Return (x, y) of the center of cell containing provided text 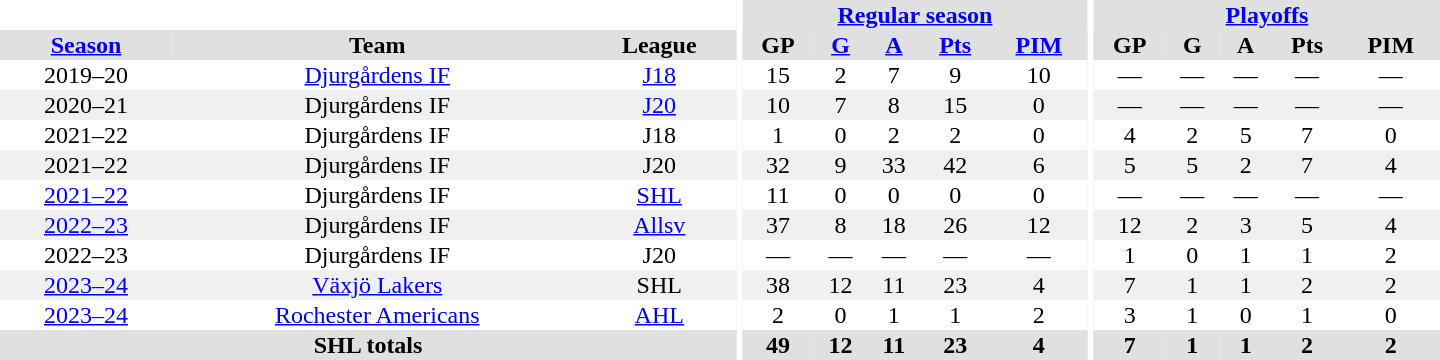
Season (86, 45)
League (660, 45)
Allsv (660, 225)
49 (778, 345)
SHL totals (368, 345)
Rochester Americans (378, 315)
42 (956, 165)
38 (778, 285)
18 (894, 225)
2020–21 (86, 105)
6 (1039, 165)
26 (956, 225)
Växjö Lakers (378, 285)
AHL (660, 315)
2019–20 (86, 75)
32 (778, 165)
Playoffs (1267, 15)
Regular season (915, 15)
37 (778, 225)
Team (378, 45)
33 (894, 165)
